Return the (x, y) coordinate for the center point of the cell that contains the specified text.  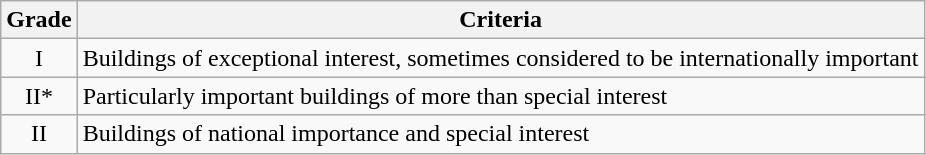
II* (39, 96)
Grade (39, 20)
Particularly important buildings of more than special interest (500, 96)
I (39, 58)
Buildings of national importance and special interest (500, 134)
Criteria (500, 20)
II (39, 134)
Buildings of exceptional interest, sometimes considered to be internationally important (500, 58)
